Identify which cell holds the provided text, then report its (x, y) central coordinate. 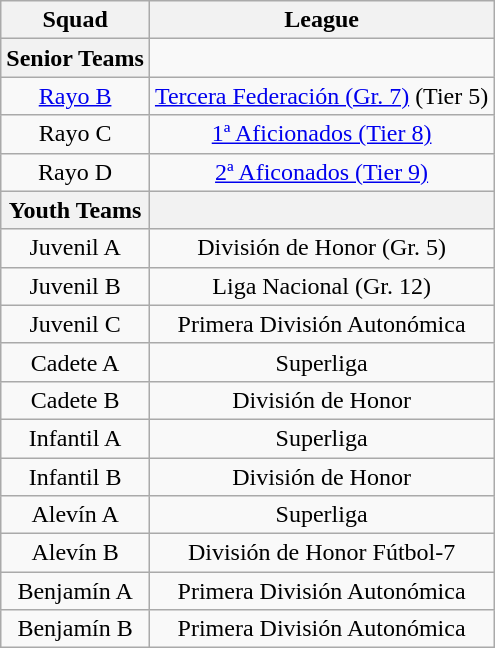
Squad (76, 20)
Benjamín B (76, 629)
Senior Teams (76, 58)
2ª Aficonados (Tier 9) (321, 172)
League (321, 20)
Tercera Federación (Gr. 7) (Tier 5) (321, 96)
Rayo B (76, 96)
Youth Teams (76, 210)
Juvenil C (76, 324)
Benjamín A (76, 591)
Alevín B (76, 553)
Juvenil A (76, 248)
Infantil A (76, 438)
Liga Nacional (Gr. 12) (321, 286)
Alevín A (76, 515)
Cadete B (76, 400)
Infantil B (76, 477)
Rayo C (76, 134)
Cadete A (76, 362)
1ª Aficionados (Tier 8) (321, 134)
Rayo D (76, 172)
Juvenil B (76, 286)
División de Honor Fútbol-7 (321, 553)
División de Honor (Gr. 5) (321, 248)
